Determine the [X, Y] coordinate at the center of the cell enclosing the given text.  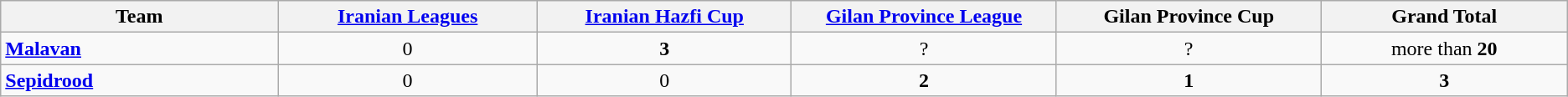
Team [139, 17]
1 [1189, 80]
Gilan Province Cup [1189, 17]
Iranian Leagues [408, 17]
more than 20 [1444, 48]
Grand Total [1444, 17]
Iranian Hazfi Cup [665, 17]
Gilan Province League [924, 17]
2 [924, 80]
Malavan [139, 48]
Sepidrood [139, 80]
